Find where the given text appears and provide that cell's center as [X, Y] coordinate. 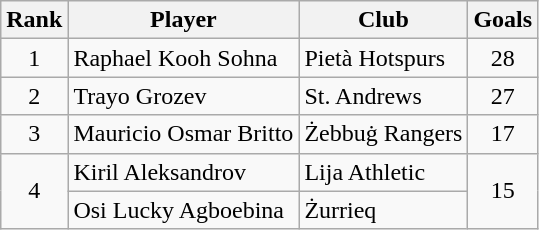
Rank [34, 20]
Żebbuġ Rangers [384, 134]
Żurrieq [384, 210]
Osi Lucky Agboebina [184, 210]
Lija Athletic [384, 172]
2 [34, 96]
Mauricio Osmar Britto [184, 134]
1 [34, 58]
15 [503, 191]
27 [503, 96]
Player [184, 20]
4 [34, 191]
Kiril Aleksandrov [184, 172]
Raphael Kooh Sohna [184, 58]
28 [503, 58]
Pietà Hotspurs [384, 58]
Club [384, 20]
Trayo Grozev [184, 96]
Goals [503, 20]
17 [503, 134]
3 [34, 134]
St. Andrews [384, 96]
